Detect which cell encompasses the target text, then output its [X, Y] center coordinate. 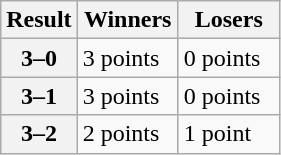
3–2 [39, 134]
3–0 [39, 58]
3–1 [39, 96]
2 points [128, 134]
1 point [228, 134]
Losers [228, 20]
Result [39, 20]
Winners [128, 20]
